Find where the given text appears and provide that cell's center as (X, Y) coordinate. 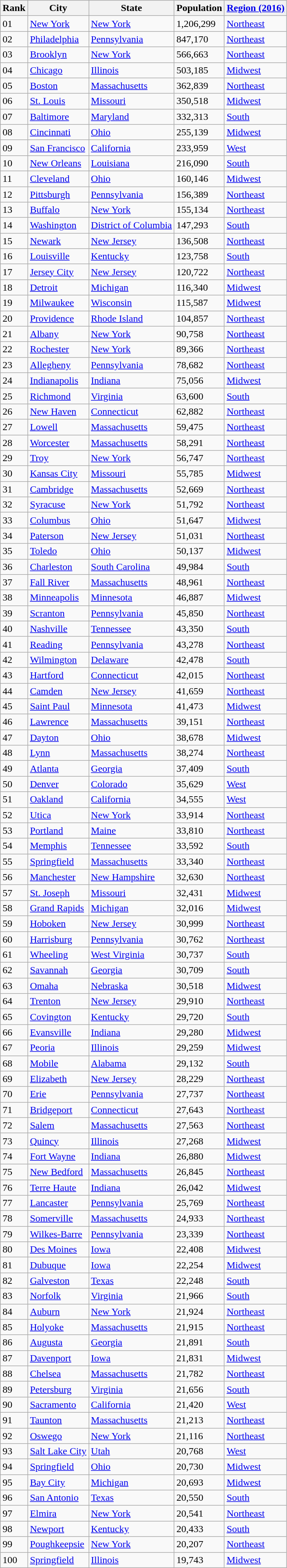
16 (14, 256)
Fort Wayne (58, 1156)
155,134 (199, 210)
Milwaukee (58, 303)
Columbus (58, 520)
83 (14, 1296)
47 (14, 738)
Wilkes-Barre (58, 1234)
Covington (58, 1017)
Chelsea (58, 1374)
Grand Rapids (58, 908)
Augusta (58, 1343)
46 (14, 722)
49,984 (199, 567)
23,339 (199, 1234)
48,961 (199, 582)
29,720 (199, 1017)
Saint Paul (58, 707)
89 (14, 1389)
62 (14, 970)
Holyoke (58, 1327)
123,758 (199, 256)
56 (14, 877)
38,274 (199, 753)
Buffalo (58, 210)
51,647 (199, 520)
Somerville (58, 1219)
81 (14, 1265)
27,737 (199, 1094)
Petersburg (58, 1389)
160,146 (199, 179)
Lawrence (58, 722)
33,592 (199, 846)
Lynn (58, 753)
74 (14, 1156)
43,350 (199, 629)
Troy (58, 458)
147,293 (199, 225)
94 (14, 1467)
21,656 (199, 1389)
27,643 (199, 1110)
Denver (58, 784)
Reading (58, 644)
78 (14, 1219)
39 (14, 613)
68 (14, 1063)
11 (14, 179)
Rhode Island (132, 318)
67 (14, 1048)
50,137 (199, 551)
Lancaster (58, 1203)
Norfolk (58, 1296)
97 (14, 1513)
63,600 (199, 396)
Sacramento (58, 1405)
216,090 (199, 163)
58 (14, 908)
28,229 (199, 1079)
96 (14, 1498)
84 (14, 1312)
75,056 (199, 380)
New Hampshire (132, 877)
92 (14, 1435)
33 (14, 520)
Utica (58, 815)
Newark (58, 241)
115,587 (199, 303)
Cambridge (58, 489)
09 (14, 148)
29 (14, 458)
847,170 (199, 39)
28 (14, 442)
87 (14, 1358)
1,206,299 (199, 24)
Charleston (58, 567)
77 (14, 1203)
Chicago (58, 70)
30,762 (199, 939)
Washington (58, 225)
26,880 (199, 1156)
Louisiana (132, 163)
36 (14, 567)
55,785 (199, 474)
01 (14, 24)
32,431 (199, 892)
22,408 (199, 1250)
34,555 (199, 799)
Portland (58, 830)
Paterson (58, 536)
Worcester (58, 442)
Pittsburgh (58, 194)
24 (14, 380)
Newport (58, 1529)
21,915 (199, 1327)
Memphis (58, 846)
Camden (58, 691)
Wisconsin (132, 303)
Wheeling (58, 955)
99 (14, 1544)
37 (14, 582)
22 (14, 349)
33,810 (199, 830)
21,213 (199, 1420)
70 (14, 1094)
30,737 (199, 955)
Hoboken (58, 923)
88 (14, 1374)
New Haven (58, 411)
20,433 (199, 1529)
21,420 (199, 1405)
22,254 (199, 1265)
Louisville (58, 256)
Colorado (132, 784)
30,999 (199, 923)
Richmond (58, 396)
Indianapolis (58, 380)
Peoria (58, 1048)
Elizabeth (58, 1079)
61 (14, 955)
San Francisco (58, 148)
Omaha (58, 986)
Evansville (58, 1032)
Quincy (58, 1141)
566,663 (199, 55)
21,891 (199, 1343)
78,682 (199, 365)
Population (199, 8)
Rochester (58, 349)
332,313 (199, 117)
Harrisburg (58, 939)
26,042 (199, 1188)
33,914 (199, 815)
66 (14, 1032)
34 (14, 536)
29,259 (199, 1048)
New Bedford (58, 1172)
76 (14, 1188)
Kansas City (58, 474)
65 (14, 1017)
59,475 (199, 427)
20 (14, 318)
21,782 (199, 1374)
233,959 (199, 148)
54 (14, 846)
21,924 (199, 1312)
Bay City (58, 1482)
06 (14, 101)
25,769 (199, 1203)
West Virginia (132, 955)
Rank (14, 8)
20,541 (199, 1513)
City (58, 8)
02 (14, 39)
116,340 (199, 287)
156,389 (199, 194)
20,693 (199, 1482)
104,857 (199, 318)
35 (14, 551)
37,409 (199, 769)
26,845 (199, 1172)
60 (14, 939)
Providence (58, 318)
52 (14, 815)
51,031 (199, 536)
21,831 (199, 1358)
Dayton (58, 738)
10 (14, 163)
136,508 (199, 241)
Region (2016) (255, 8)
45 (14, 707)
Utah (132, 1451)
85 (14, 1327)
75 (14, 1172)
86 (14, 1343)
55 (14, 861)
32,630 (199, 877)
20,207 (199, 1544)
Salem (58, 1125)
Des Moines (58, 1250)
80 (14, 1250)
63 (14, 986)
49 (14, 769)
100 (14, 1560)
San Antonio (58, 1498)
District of Columbia (132, 225)
Lowell (58, 427)
Brooklyn (58, 55)
04 (14, 70)
Cincinnati (58, 132)
St. Louis (58, 101)
44 (14, 691)
07 (14, 117)
08 (14, 132)
18 (14, 287)
Auburn (58, 1312)
35,629 (199, 784)
Syracuse (58, 505)
Terre Haute (58, 1188)
43 (14, 675)
Bridgeport (58, 1110)
Scranton (58, 613)
56,747 (199, 458)
64 (14, 1001)
Nebraska (132, 986)
20,768 (199, 1451)
Maryland (132, 117)
41,473 (199, 707)
12 (14, 194)
Poughkeepsie (58, 1544)
Hartford (58, 675)
91 (14, 1420)
503,185 (199, 70)
71 (14, 1110)
38,678 (199, 738)
Manchester (58, 877)
29,132 (199, 1063)
Albany (58, 334)
33,340 (199, 861)
Philadelphia (58, 39)
19,743 (199, 1560)
Baltimore (58, 117)
27 (14, 427)
Allegheny (58, 365)
53 (14, 830)
58,291 (199, 442)
42,015 (199, 675)
52,669 (199, 489)
Davenport (58, 1358)
20,550 (199, 1498)
24,933 (199, 1219)
39,151 (199, 722)
350,518 (199, 101)
19 (14, 303)
New Orleans (58, 163)
Wilmington (58, 660)
Toledo (58, 551)
41,659 (199, 691)
255,139 (199, 132)
25 (14, 396)
95 (14, 1482)
Savannah (58, 970)
23 (14, 365)
120,722 (199, 272)
362,839 (199, 86)
98 (14, 1529)
51,792 (199, 505)
Fall River (58, 582)
Alabama (132, 1063)
90 (14, 1405)
Atlanta (58, 769)
27,563 (199, 1125)
Salt Lake City (58, 1451)
21,116 (199, 1435)
29,280 (199, 1032)
30 (14, 474)
32,016 (199, 908)
Oakland (58, 799)
St. Joseph (58, 892)
Oswego (58, 1435)
13 (14, 210)
27,268 (199, 1141)
03 (14, 55)
93 (14, 1451)
43,278 (199, 644)
59 (14, 923)
69 (14, 1079)
21,966 (199, 1296)
41 (14, 644)
51 (14, 799)
50 (14, 784)
Minneapolis (58, 598)
30,518 (199, 986)
17 (14, 272)
State (132, 8)
Galveston (58, 1281)
31 (14, 489)
Delaware (132, 660)
42 (14, 660)
40 (14, 629)
42,478 (199, 660)
32 (14, 505)
57 (14, 892)
Boston (58, 86)
15 (14, 241)
Detroit (58, 287)
26 (14, 411)
Maine (132, 830)
Mobile (58, 1063)
Nashville (58, 629)
Trenton (58, 1001)
29,910 (199, 1001)
73 (14, 1141)
45,850 (199, 613)
90,758 (199, 334)
South Carolina (132, 567)
82 (14, 1281)
Erie (58, 1094)
89,366 (199, 349)
21 (14, 334)
46,887 (199, 598)
05 (14, 86)
14 (14, 225)
22,248 (199, 1281)
62,882 (199, 411)
Taunton (58, 1420)
Elmira (58, 1513)
38 (14, 598)
72 (14, 1125)
Dubuque (58, 1265)
Cleveland (58, 179)
20,730 (199, 1467)
30,709 (199, 970)
48 (14, 753)
79 (14, 1234)
Jersey City (58, 272)
